Capture the cell that displays the provided text and extract its (X, Y) central coordinate. 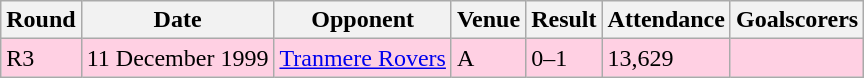
Venue (488, 20)
13,629 (666, 58)
A (488, 58)
Round (41, 20)
Attendance (666, 20)
Opponent (362, 20)
Tranmere Rovers (362, 58)
R3 (41, 58)
0–1 (564, 58)
Date (178, 20)
11 December 1999 (178, 58)
Goalscorers (796, 20)
Result (564, 20)
